Return the (x, y) coordinate for the center point of the cell that contains the specified text.  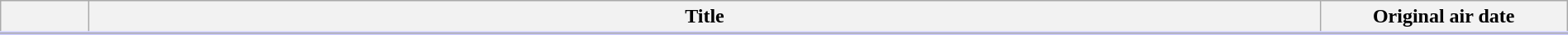
Original air date (1444, 17)
Title (705, 17)
